Return [x, y] of the center of cell containing provided text 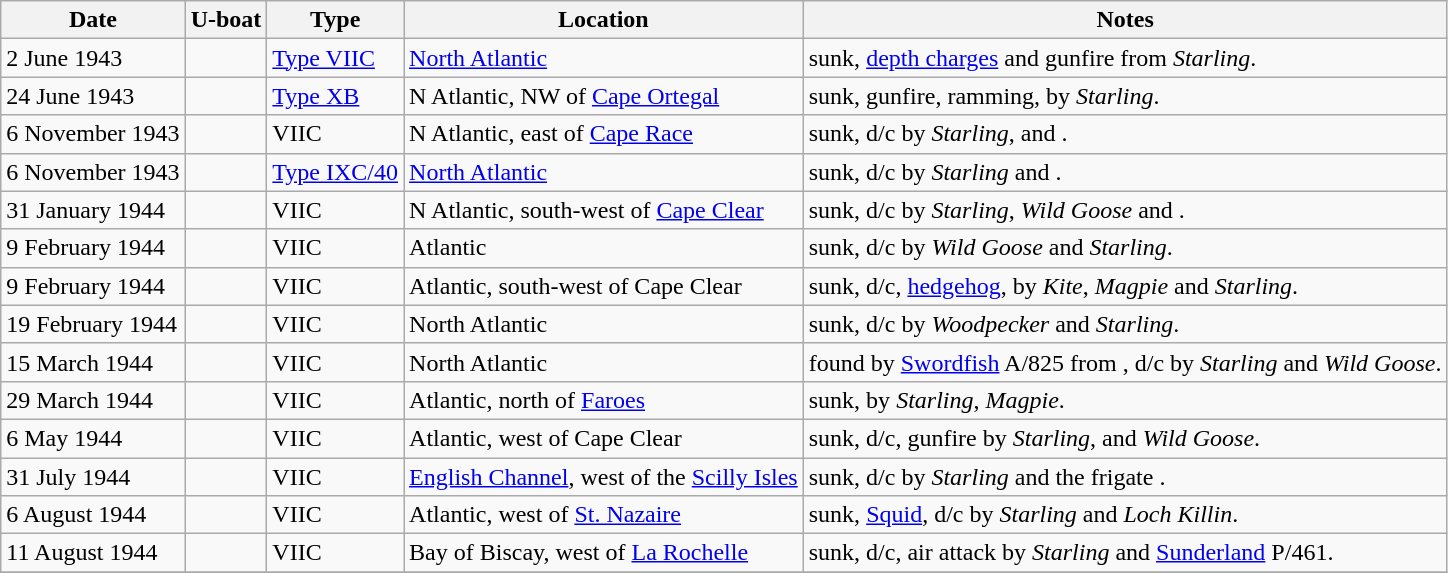
Type IXC/40 [336, 172]
N Atlantic, east of Cape Race [604, 134]
Atlantic, south-west of Cape Clear [604, 286]
sunk, d/c by Starling and the frigate . [1125, 477]
Type XB [336, 96]
19 February 1944 [93, 324]
Date [93, 20]
Location [604, 20]
sunk, d/c, air attack by Starling and Sunderland P/461. [1125, 553]
Atlantic [604, 248]
N Atlantic, south-west of Cape Clear [604, 210]
sunk, d/c, gunfire by Starling, and Wild Goose. [1125, 438]
31 January 1944 [93, 210]
sunk, d/c by Woodpecker and Starling. [1125, 324]
6 May 1944 [93, 438]
U-boat [226, 20]
Notes [1125, 20]
24 June 1943 [93, 96]
Bay of Biscay, west of La Rochelle [604, 553]
sunk, gunfire, ramming, by Starling. [1125, 96]
sunk, d/c by Starling and . [1125, 172]
11 August 1944 [93, 553]
sunk, Squid, d/c by Starling and Loch Killin. [1125, 515]
sunk, by Starling, Magpie. [1125, 400]
N Atlantic, NW of Cape Ortegal [604, 96]
29 March 1944 [93, 400]
6 August 1944 [93, 515]
31 July 1944 [93, 477]
Type [336, 20]
2 June 1943 [93, 58]
sunk, depth charges and gunfire from Starling. [1125, 58]
English Channel, west of the Scilly Isles [604, 477]
Atlantic, north of Faroes [604, 400]
sunk, d/c by Wild Goose and Starling. [1125, 248]
15 March 1944 [93, 362]
Atlantic, west of Cape Clear [604, 438]
found by Swordfish A/825 from , d/c by Starling and Wild Goose. [1125, 362]
sunk, d/c by Starling, Wild Goose and . [1125, 210]
Type VIIC [336, 58]
Atlantic, west of St. Nazaire [604, 515]
sunk, d/c, hedgehog, by Kite, Magpie and Starling. [1125, 286]
sunk, d/c by Starling, and . [1125, 134]
